Locate the cell with the specified text and output its (X, Y) center coordinate. 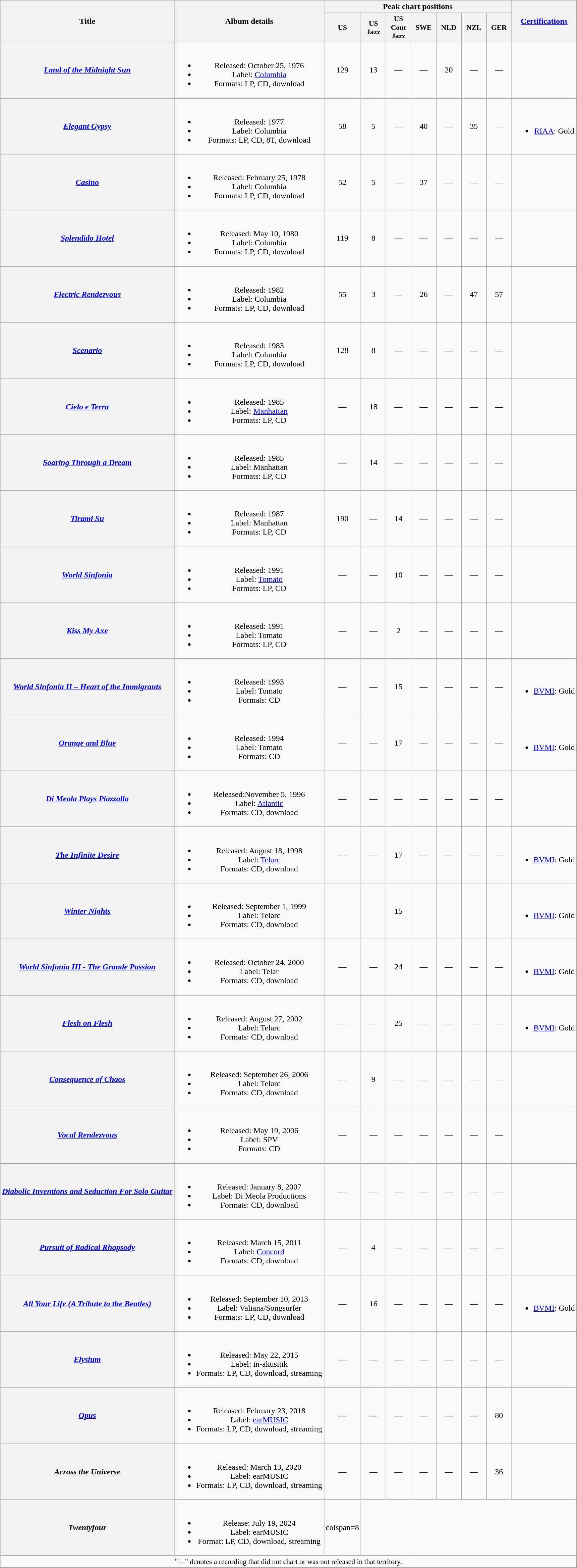
55 (342, 295)
13 (373, 70)
Released: October 25, 1976Label: ColumbiaFormats: LP, CD, download (249, 70)
Across the Universe (87, 1472)
Soaring Through a Dream (87, 462)
The Infinite Desire (87, 855)
Title (87, 21)
Release: July 19, 2024Label: earMUSICFormat: LP, CD, download, streaming (249, 1527)
35 (474, 126)
Released: 1993Label: TomatoFormats: CD (249, 687)
128 (342, 350)
NZL (474, 28)
Splendido Hotel (87, 238)
25 (398, 1023)
4 (373, 1248)
Released: May 10, 1980Label: ColumbiaFormats: LP, CD, download (249, 238)
36 (499, 1472)
World Sinfonia (87, 574)
Twentyfour (87, 1527)
US Cont Jazz (398, 28)
Peak chart positions (418, 7)
RIAA: Gold (544, 126)
Released:November 5, 1996Label: AtlanticFormats: CD, download (249, 799)
GER (499, 28)
World Sinfonía III - The Grande Passion (87, 967)
119 (342, 238)
18 (373, 407)
10 (398, 574)
190 (342, 519)
Album details (249, 21)
Certifications (544, 21)
Casino (87, 183)
20 (449, 70)
Kiss My Axe (87, 631)
"—" denotes a recording that did not chart or was not released in that territory. (288, 1562)
2 (398, 631)
Released: January 8, 2007Label: Di Meola ProductionsFormats: CD, download (249, 1191)
Winter Nights (87, 911)
Elysium (87, 1360)
Released: May 22, 2015Label: in-akusitikFormats: LP, CD, download, streaming (249, 1360)
24 (398, 967)
colspan=8 (342, 1527)
Released: August 27, 2002Label: TelarcFormats: CD, download (249, 1023)
Released: May 19, 2006Label: SPVFormats: CD (249, 1135)
Scenario (87, 350)
Electric Rendezvous (87, 295)
80 (499, 1415)
Elegant Gypsy (87, 126)
Vocal Rendezvous (87, 1135)
Released: September 26, 2006Label: TelarcFormats: CD, download (249, 1079)
Released: 1977Label: ColumbiaFormats: LP, CD, 8T, download (249, 126)
Tirami Su (87, 519)
Di Meola Plays Piazzolla (87, 799)
World Sinfonia II – Heart of the Immigrants (87, 687)
Released: September 10, 2013Label: Valiana/SongsurferFormats: LP, CD, download (249, 1303)
37 (424, 183)
Opus (87, 1415)
Pursuit of Radical Rhapsody (87, 1248)
9 (373, 1079)
52 (342, 183)
SWE (424, 28)
Released: 1994Label: TomatoFormats: CD (249, 743)
Diabolic Inventions and Seduction For Solo Guitar (87, 1191)
16 (373, 1303)
Released: 1983Label: ColumbiaFormats: LP, CD, download (249, 350)
57 (499, 295)
Consequence of Chaos (87, 1079)
3 (373, 295)
58 (342, 126)
Cielo e Terra (87, 407)
40 (424, 126)
NLD (449, 28)
US (342, 28)
Released: February 25, 1978Label: ColumbiaFormats: LP, CD, download (249, 183)
47 (474, 295)
26 (424, 295)
Released: 1987Label: ManhattanFormats: LP, CD (249, 519)
Released: August 18, 1998Label: TelarcFormats: CD, download (249, 855)
Released: March 13, 2020Label: earMUSICFormats: LP, CD, download, streaming (249, 1472)
Released: September 1, 1999Label: TelarcFormats: CD, download (249, 911)
Orange and Blue (87, 743)
Released: March 15, 2011Label: ConcordFormats: CD, download (249, 1248)
Released: February 23, 2018Label: earMUSICFormats: LP, CD, download, streaming (249, 1415)
Released: 1982Label: ColumbiaFormats: LP, CD, download (249, 295)
Flesh on Flesh (87, 1023)
Land of the Midnight Sun (87, 70)
Released: October 24, 2000Label: TelarFormats: CD, download (249, 967)
All Your Life (A Tribute to the Beatles) (87, 1303)
129 (342, 70)
US Jazz (373, 28)
